Scan for the cell matching the given text and deliver its (x, y) coordinate at center. 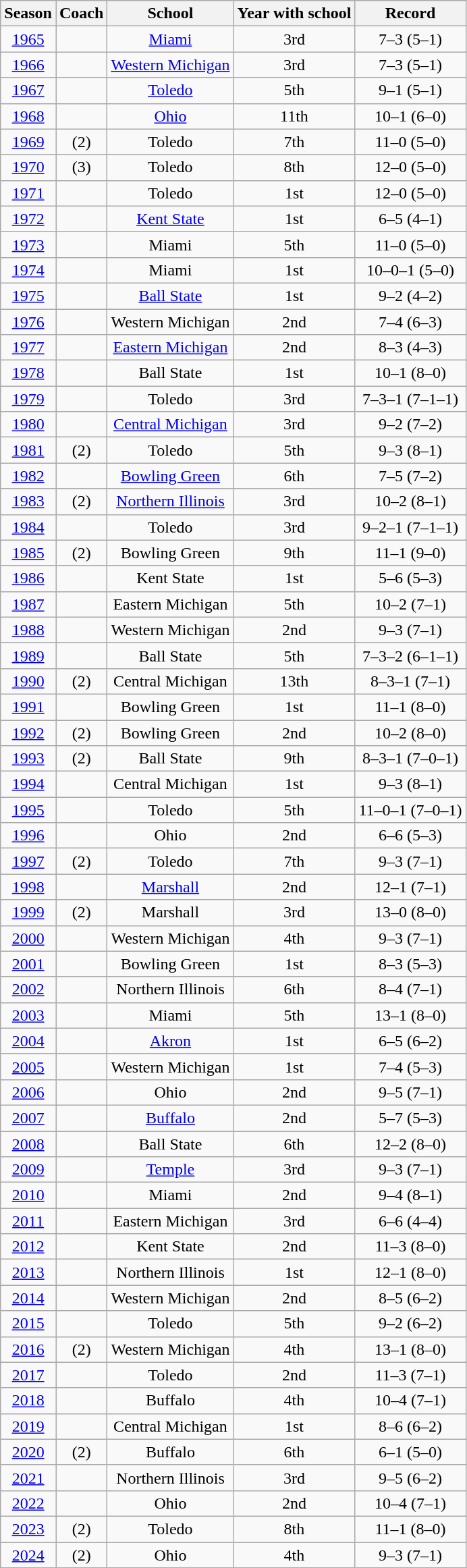
1984 (28, 527)
11th (294, 116)
2005 (28, 1066)
6–5 (6–2) (410, 1041)
8–6 (6–2) (410, 1426)
12–1 (7–1) (410, 887)
2014 (28, 1298)
9–1 (5–1) (410, 90)
1987 (28, 604)
1988 (28, 630)
6–6 (5–3) (410, 836)
1998 (28, 887)
1980 (28, 425)
6–1 (5–0) (410, 1452)
8–3–1 (7–0–1) (410, 759)
1991 (28, 707)
2002 (28, 990)
2006 (28, 1092)
7–3–2 (6–1–1) (410, 655)
10–2 (7–1) (410, 604)
1970 (28, 167)
7–3–1 (7–1–1) (410, 399)
1975 (28, 296)
1999 (28, 913)
Coach (81, 13)
1993 (28, 759)
9–2–1 (7–1–1) (410, 527)
8–3–1 (7–1) (410, 681)
2012 (28, 1247)
1976 (28, 322)
6–6 (4–4) (410, 1221)
School (170, 13)
5–6 (5–3) (410, 578)
1990 (28, 681)
11–0–1 (7–0–1) (410, 810)
1978 (28, 373)
1994 (28, 784)
1979 (28, 399)
(3) (81, 167)
1969 (28, 142)
1966 (28, 65)
2011 (28, 1221)
7–4 (5–3) (410, 1066)
9–2 (6–2) (410, 1324)
2007 (28, 1118)
12–2 (8–0) (410, 1144)
2023 (28, 1529)
Akron (170, 1041)
12–1 (8–0) (410, 1272)
8–3 (5–3) (410, 964)
1997 (28, 861)
1996 (28, 836)
10–1 (6–0) (410, 116)
1992 (28, 732)
2015 (28, 1324)
6–5 (4–1) (410, 219)
1981 (28, 450)
2021 (28, 1478)
1977 (28, 348)
2016 (28, 1349)
10–2 (8–0) (410, 732)
2019 (28, 1426)
8–4 (7–1) (410, 990)
11–3 (8–0) (410, 1247)
2004 (28, 1041)
5–7 (5–3) (410, 1118)
1995 (28, 810)
11–3 (7–1) (410, 1375)
1974 (28, 270)
1985 (28, 553)
1968 (28, 116)
1983 (28, 502)
7–5 (7–2) (410, 476)
2010 (28, 1195)
13th (294, 681)
11–1 (9–0) (410, 553)
Season (28, 13)
2013 (28, 1272)
9–2 (7–2) (410, 425)
2008 (28, 1144)
2001 (28, 964)
8–3 (4–3) (410, 348)
2000 (28, 938)
2020 (28, 1452)
8–5 (6–2) (410, 1298)
10–2 (8–1) (410, 502)
2022 (28, 1503)
1971 (28, 193)
2024 (28, 1555)
Temple (170, 1170)
10–0–1 (5–0) (410, 270)
9–2 (4–2) (410, 296)
10–1 (8–0) (410, 373)
2003 (28, 1015)
13–0 (8–0) (410, 913)
Year with school (294, 13)
2018 (28, 1401)
1986 (28, 578)
9–5 (7–1) (410, 1092)
1972 (28, 219)
9–5 (6–2) (410, 1478)
1989 (28, 655)
1967 (28, 90)
9–4 (8–1) (410, 1195)
2017 (28, 1375)
1982 (28, 476)
1973 (28, 244)
1965 (28, 39)
Record (410, 13)
2009 (28, 1170)
7–4 (6–3) (410, 322)
